Identify which cell holds the provided text, then report its (X, Y) central coordinate. 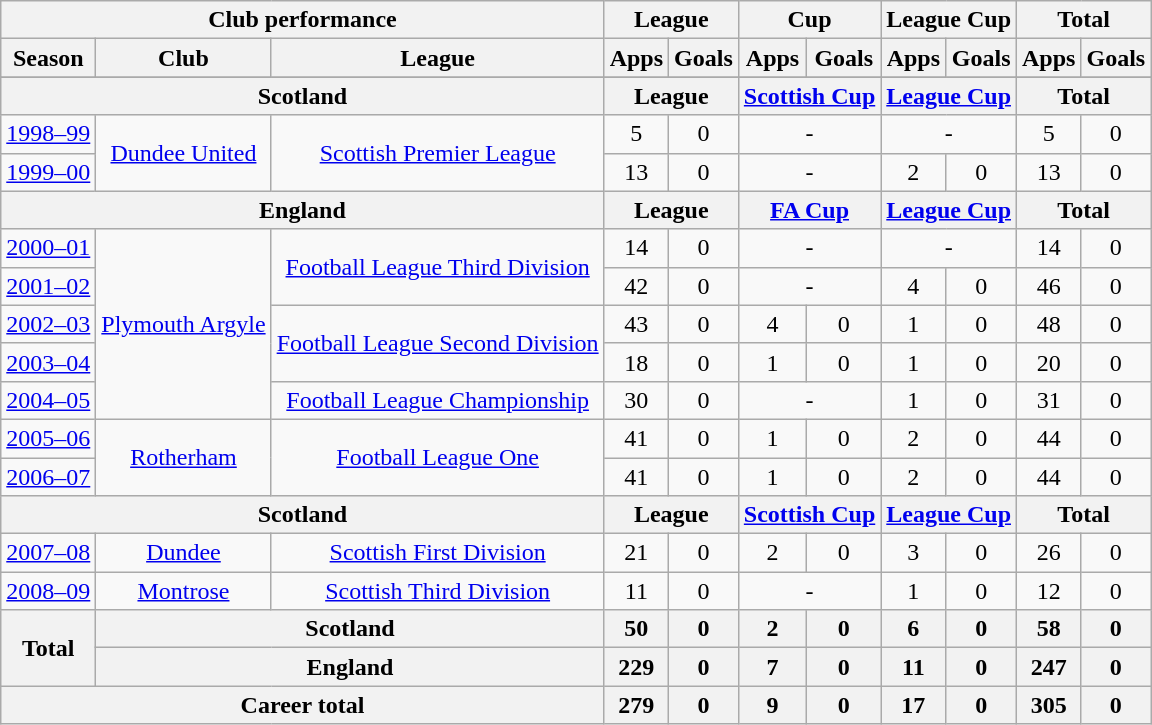
3 (914, 553)
31 (1049, 400)
Football League Second Division (438, 343)
2004–05 (48, 400)
Football League Third Division (438, 267)
2008–09 (48, 591)
18 (636, 362)
Plymouth Argyle (184, 324)
Dundee United (184, 153)
Club performance (302, 20)
2006–07 (48, 477)
58 (1049, 629)
2003–04 (48, 362)
2001–02 (48, 286)
50 (636, 629)
30 (636, 400)
43 (636, 324)
2007–08 (48, 553)
Club (184, 58)
26 (1049, 553)
20 (1049, 362)
46 (1049, 286)
229 (636, 667)
Football League Championship (438, 400)
7 (772, 667)
12 (1049, 591)
21 (636, 553)
9 (772, 705)
Football League One (438, 457)
2000–01 (48, 248)
2002–03 (48, 324)
Montrose (184, 591)
Scottish Premier League (438, 153)
Rotherham (184, 457)
17 (914, 705)
1999–00 (48, 172)
Cup (809, 20)
2005–06 (48, 438)
Dundee (184, 553)
42 (636, 286)
Career total (302, 705)
6 (914, 629)
279 (636, 705)
305 (1049, 705)
Scottish Third Division (438, 591)
48 (1049, 324)
FA Cup (809, 210)
Scottish First Division (438, 553)
1998–99 (48, 134)
Season (48, 58)
247 (1049, 667)
